Pinpoint the cell where the given text exists, returning its (X, Y) midpoint coordinate. 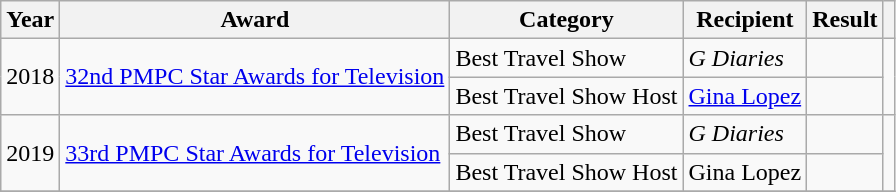
Year (30, 20)
32nd PMPC Star Awards for Television (255, 77)
Category (566, 20)
Result (845, 20)
Recipient (745, 20)
33rd PMPC Star Awards for Television (255, 153)
Award (255, 20)
2018 (30, 77)
2019 (30, 153)
